Search for the cell housing the specified text and yield its (x, y) center coordinate. 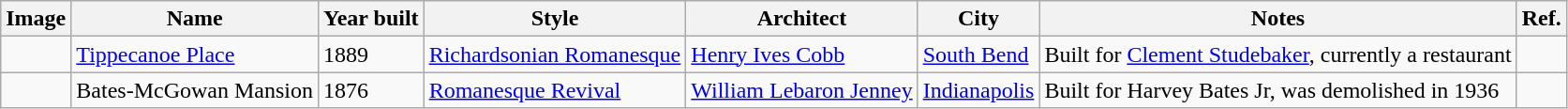
City (978, 19)
Style (555, 19)
1876 (371, 90)
Year built (371, 19)
Notes (1278, 19)
William Lebaron Jenney (802, 90)
Bates-McGowan Mansion (195, 90)
South Bend (978, 54)
Ref. (1541, 19)
1889 (371, 54)
Indianapolis (978, 90)
Henry Ives Cobb (802, 54)
Name (195, 19)
Tippecanoe Place (195, 54)
Image (36, 19)
Romanesque Revival (555, 90)
Built for Harvey Bates Jr, was demolished in 1936 (1278, 90)
Built for Clement Studebaker, currently a restaurant (1278, 54)
Architect (802, 19)
Richardsonian Romanesque (555, 54)
